Output the (X, Y) coordinate of the center of the cell containing the given text.  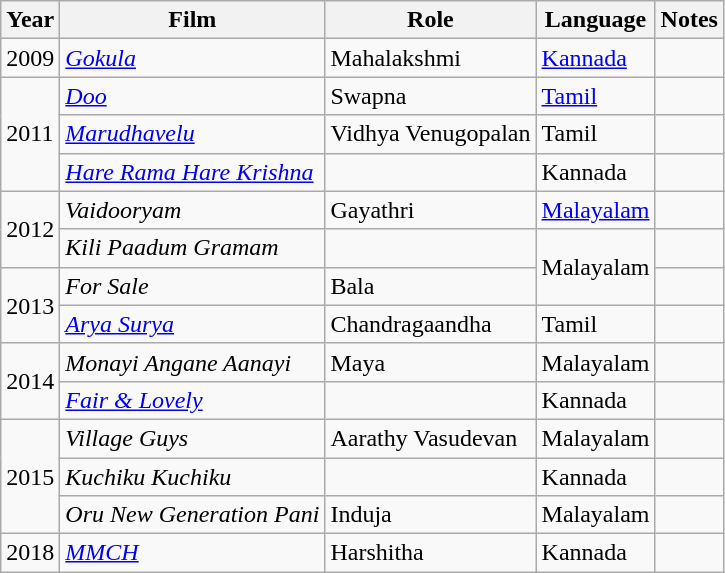
2018 (30, 553)
For Sale (192, 286)
2009 (30, 58)
Kuchiku Kuchiku (192, 477)
Chandragaandha (430, 324)
Language (596, 20)
Marudhavelu (192, 134)
Fair & Lovely (192, 400)
2011 (30, 134)
MMCH (192, 553)
Gokula (192, 58)
Maya (430, 362)
Oru New Generation Pani (192, 515)
Aarathy Vasudevan (430, 438)
Village Guys (192, 438)
Monayi Angane Aanayi (192, 362)
Arya Surya (192, 324)
Induja (430, 515)
Vidhya Venugopalan (430, 134)
Swapna (430, 96)
Doo (192, 96)
2013 (30, 305)
Film (192, 20)
Gayathri (430, 210)
2012 (30, 229)
2015 (30, 476)
Vaidooryam (192, 210)
Bala (430, 286)
Role (430, 20)
Year (30, 20)
Hare Rama Hare Krishna (192, 172)
Notes (689, 20)
Harshitha (430, 553)
2014 (30, 381)
Kili Paadum Gramam (192, 248)
Mahalakshmi (430, 58)
